Identify which cell holds the provided text, then report its [X, Y] central coordinate. 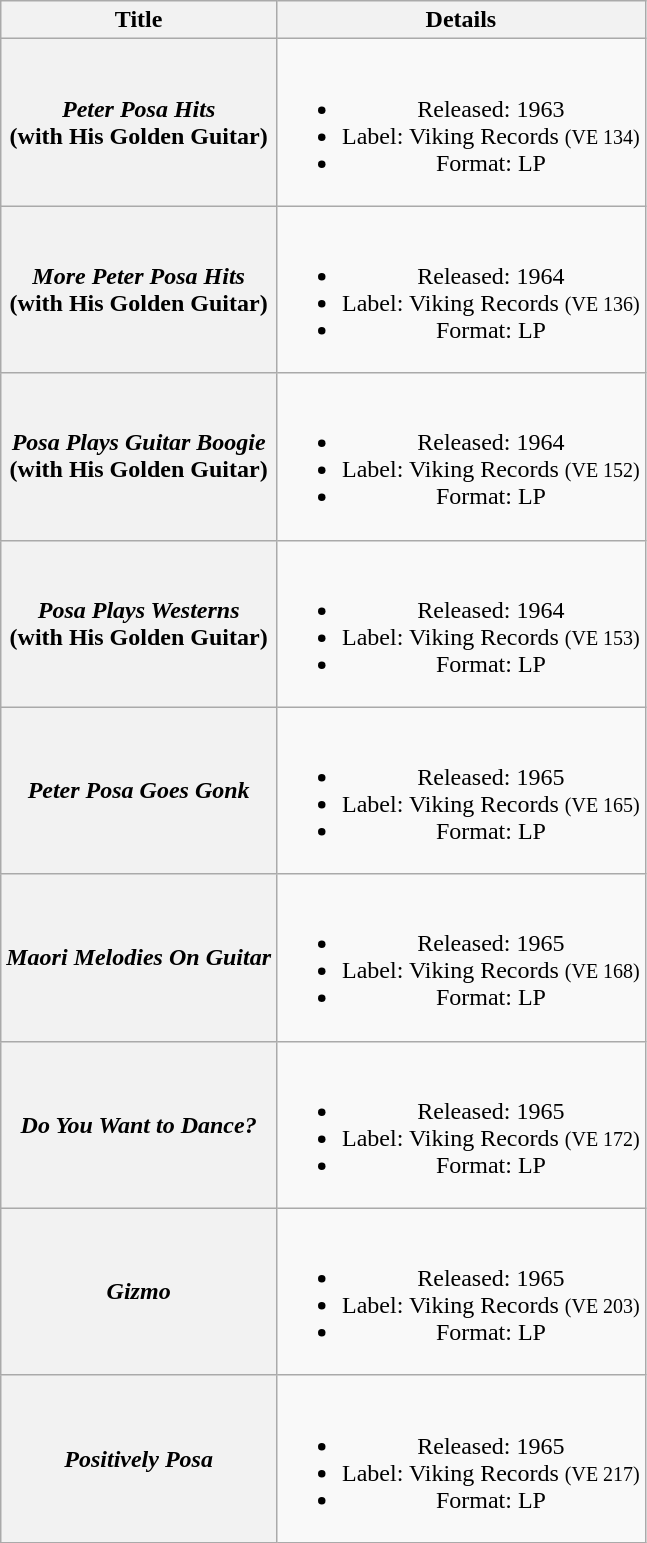
More Peter Posa Hits (with His Golden Guitar) [139, 290]
Released: 1964Label: Viking Records (VE 152)Format: LP [462, 456]
Released: 1964Label: Viking Records (VE 153)Format: LP [462, 624]
Peter Posa Goes Gonk [139, 790]
Peter Posa Hits (with His Golden Guitar) [139, 122]
Positively Posa [139, 1458]
Released: 1965Label: Viking Records (VE 217)Format: LP [462, 1458]
Gizmo [139, 1292]
Released: 1964Label: Viking Records (VE 136)Format: LP [462, 290]
Released: 1963Label: Viking Records (VE 134)Format: LP [462, 122]
Do You Want to Dance? [139, 1124]
Details [462, 20]
Released: 1965Label: Viking Records (VE 168)Format: LP [462, 958]
Released: 1965Label: Viking Records (VE 172)Format: LP [462, 1124]
Posa Plays Westerns (with His Golden Guitar) [139, 624]
Released: 1965Label: Viking Records (VE 165)Format: LP [462, 790]
Posa Plays Guitar Boogie (with His Golden Guitar) [139, 456]
Released: 1965Label: Viking Records (VE 203)Format: LP [462, 1292]
Maori Melodies On Guitar [139, 958]
Title [139, 20]
